Return the [x, y] coordinate for the center point of the cell that contains the specified text.  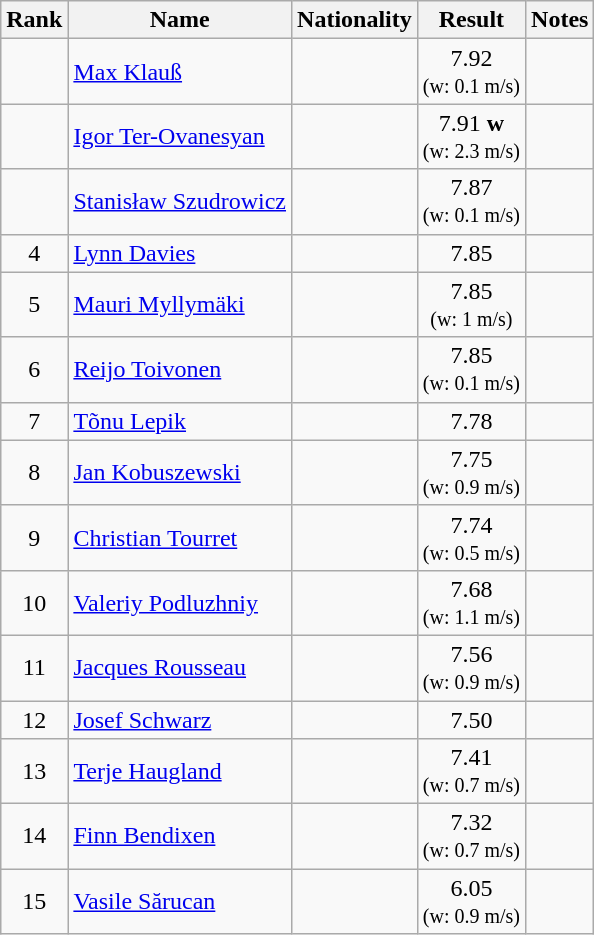
7.56(w: 0.9 m/s) [471, 668]
Lynn Davies [180, 253]
Valeriy Podluzhniy [180, 602]
7.91 w(w: 2.3 m/s) [471, 136]
Finn Bendixen [180, 836]
10 [34, 602]
9 [34, 538]
Rank [34, 20]
Jacques Rousseau [180, 668]
8 [34, 472]
7.87(w: 0.1 m/s) [471, 202]
7.75(w: 0.9 m/s) [471, 472]
Josef Schwarz [180, 719]
Max Klauß [180, 72]
7.41(w: 0.7 m/s) [471, 772]
Igor Ter-Ovanesyan [180, 136]
7.85(w: 1 m/s) [471, 304]
7.78 [471, 421]
13 [34, 772]
12 [34, 719]
Notes [560, 20]
Mauri Myllymäki [180, 304]
Result [471, 20]
Christian Tourret [180, 538]
4 [34, 253]
Stanisław Szudrowicz [180, 202]
7.74(w: 0.5 m/s) [471, 538]
Reijo Toivonen [180, 370]
Name [180, 20]
Tõnu Lepik [180, 421]
7.68(w: 1.1 m/s) [471, 602]
5 [34, 304]
7.32(w: 0.7 m/s) [471, 836]
7.50 [471, 719]
7.85 [471, 253]
14 [34, 836]
Nationality [355, 20]
Terje Haugland [180, 772]
6 [34, 370]
6.05(w: 0.9 m/s) [471, 902]
15 [34, 902]
11 [34, 668]
7.85(w: 0.1 m/s) [471, 370]
7.92(w: 0.1 m/s) [471, 72]
Jan Kobuszewski [180, 472]
Vasile Sărucan [180, 902]
7 [34, 421]
